Scan for the cell matching the given text and deliver its [X, Y] coordinate at center. 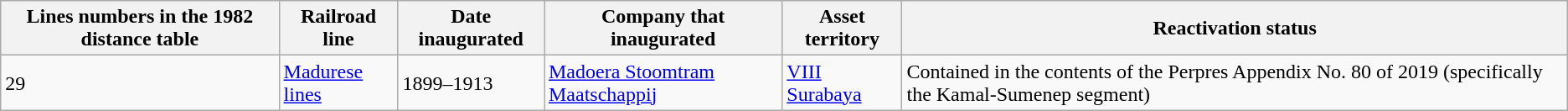
Contained in the contents of the Perpres Appendix No. 80 of 2019 (specifically the Kamal-Sumenep segment) [1235, 82]
Railroad line [338, 29]
Asset territory [843, 29]
Madoera Stoomtram Maatschappij [663, 82]
Reactivation status [1235, 29]
Madurese lines [338, 82]
29 [140, 82]
Lines numbers in the 1982 distance table [140, 29]
Date inaugurated [471, 29]
VIII Surabaya [843, 82]
Company that inaugurated [663, 29]
1899–1913 [471, 82]
